Find where the given text appears and provide that cell's center as [x, y] coordinate. 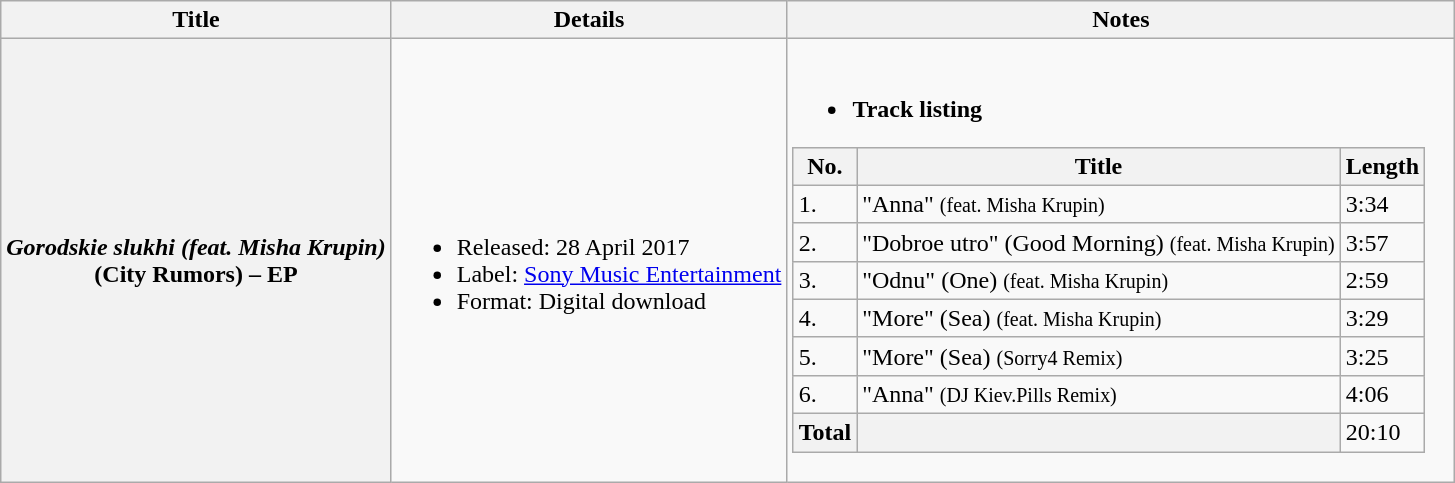
3:29 [1382, 318]
4. [825, 318]
"Dobroe utro" (Good Morning) (feat. Misha Krupin) [1099, 242]
Gorodskie slukhi (feat. Misha Krupin)(City Rumors) – EP [196, 260]
2:59 [1382, 280]
Notes [1121, 20]
4:06 [1382, 394]
No. [825, 166]
"Anna" (feat. Misha Krupin) [1099, 204]
3:57 [1382, 242]
6. [825, 394]
5. [825, 356]
"More" (Sea) (feat. Misha Krupin) [1099, 318]
1. [825, 204]
2. [825, 242]
20:10 [1382, 433]
"Odnu" (One) (feat. Misha Krupin) [1099, 280]
Total [825, 433]
Details [589, 20]
"More" (Sea) (Sorry4 Remix) [1099, 356]
Released: 28 April 2017Label: Sony Music EntertainmentFormat: Digital download [589, 260]
3:25 [1382, 356]
3:34 [1382, 204]
3. [825, 280]
"Anna" (DJ Kiev.Pills Remix) [1099, 394]
Length [1382, 166]
